Search for the cell housing the specified text and yield its (X, Y) center coordinate. 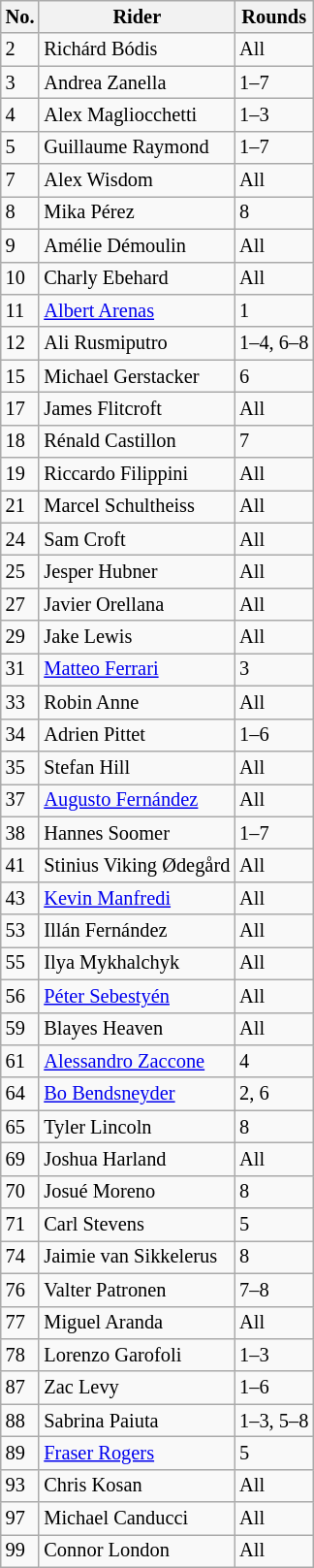
93 (20, 1486)
76 (20, 1290)
1–4, 6–8 (273, 343)
65 (20, 1127)
87 (20, 1388)
Augusto Fernández (137, 800)
Joshua Harland (137, 1159)
Ali Rusmiputro (137, 343)
Matteo Ferrari (137, 669)
Mika Pérez (137, 212)
Alessandro Zaccone (137, 1061)
Jake Lewis (137, 637)
James Flitcroft (137, 408)
55 (20, 963)
1 (273, 310)
15 (20, 376)
Alex Wisdom (137, 180)
Fraser Rogers (137, 1453)
Lorenzo Garofoli (137, 1355)
35 (20, 767)
2, 6 (273, 1094)
34 (20, 735)
Alex Magliocchetti (137, 114)
70 (20, 1192)
Zac Levy (137, 1388)
6 (273, 376)
29 (20, 637)
Péter Sebestyén (137, 996)
27 (20, 604)
Charly Ebehard (137, 278)
7–8 (273, 1290)
24 (20, 539)
2 (20, 49)
Michael Gerstacker (137, 376)
Miguel Aranda (137, 1323)
1–3, 5–8 (273, 1421)
31 (20, 669)
Jesper Hubner (137, 571)
Andrea Zanella (137, 82)
Javier Orellana (137, 604)
74 (20, 1257)
Blayes Heaven (137, 1029)
Adrien Pittet (137, 735)
11 (20, 310)
Richárd Bódis (137, 49)
33 (20, 702)
Stinius Viking Ødegård (137, 865)
61 (20, 1061)
89 (20, 1453)
18 (20, 441)
Illán Fernández (137, 931)
Albert Arenas (137, 310)
Kevin Manfredi (137, 898)
69 (20, 1159)
9 (20, 245)
No. (20, 16)
56 (20, 996)
Robin Anne (137, 702)
78 (20, 1355)
Jaimie van Sikkelerus (137, 1257)
Ilya Mykhalchyk (137, 963)
64 (20, 1094)
Bo Bendsneyder (137, 1094)
Riccardo Filippini (137, 474)
21 (20, 506)
Valter Patronen (137, 1290)
Guillaume Raymond (137, 147)
37 (20, 800)
25 (20, 571)
Amélie Démoulin (137, 245)
Marcel Schultheiss (137, 506)
71 (20, 1225)
Rénald Castillon (137, 441)
97 (20, 1519)
Tyler Lincoln (137, 1127)
43 (20, 898)
Connor London (137, 1551)
Josué Moreno (137, 1192)
53 (20, 931)
19 (20, 474)
Sam Croft (137, 539)
10 (20, 278)
17 (20, 408)
Sabrina Paiuta (137, 1421)
Hannes Soomer (137, 833)
77 (20, 1323)
Rider (137, 16)
Rounds (273, 16)
Michael Canducci (137, 1519)
88 (20, 1421)
Stefan Hill (137, 767)
Chris Kosan (137, 1486)
12 (20, 343)
99 (20, 1551)
41 (20, 865)
59 (20, 1029)
38 (20, 833)
Carl Stevens (137, 1225)
